Pinpoint the cell where the given text exists, returning its [x, y] midpoint coordinate. 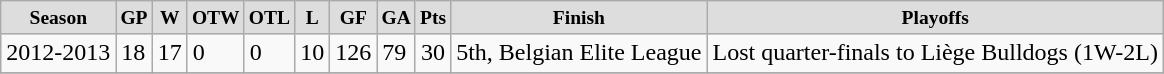
OTW [216, 18]
Season [58, 18]
18 [134, 53]
79 [396, 53]
2012-2013 [58, 53]
10 [312, 53]
GF [354, 18]
L [312, 18]
OTL [269, 18]
GP [134, 18]
17 [170, 53]
Pts [432, 18]
Lost quarter-finals to Liège Bulldogs (1W-2L) [935, 53]
30 [432, 53]
Playoffs [935, 18]
Finish [579, 18]
126 [354, 53]
GA [396, 18]
W [170, 18]
5th, Belgian Elite League [579, 53]
